Locate the cell with the specified text and output its [x, y] center coordinate. 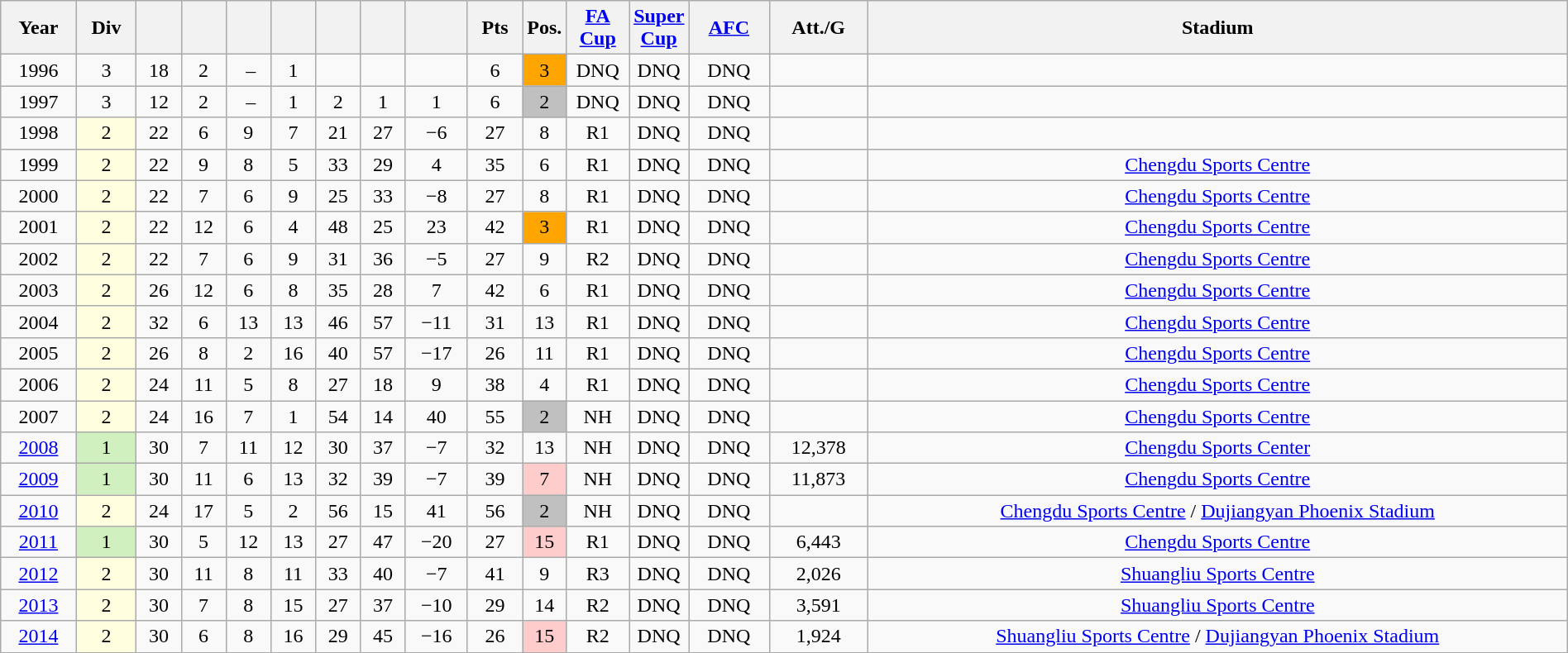
Pts [495, 28]
Chengdu Sports Center [1217, 448]
48 [338, 227]
36 [383, 259]
1997 [38, 102]
11,873 [819, 479]
23 [437, 227]
2011 [38, 542]
2009 [38, 479]
2002 [38, 259]
1998 [38, 133]
45 [383, 636]
−5 [437, 259]
Shuangliu Sports Centre / Dujiangyan Phoenix Stadium [1217, 636]
Div [106, 28]
17 [203, 511]
2010 [38, 511]
2008 [38, 448]
1,924 [819, 636]
R3 [598, 574]
−11 [437, 322]
−16 [437, 636]
Pos. [544, 28]
2001 [38, 227]
2012 [38, 574]
Att./G [819, 28]
46 [338, 322]
1996 [38, 70]
6,443 [819, 542]
38 [495, 384]
55 [495, 416]
47 [383, 542]
21 [338, 133]
2003 [38, 290]
Chengdu Sports Centre / Dujiangyan Phoenix Stadium [1217, 511]
−17 [437, 353]
Year [38, 28]
2000 [38, 196]
−10 [437, 605]
2007 [38, 416]
Super Cup [659, 28]
12,378 [819, 448]
−8 [437, 196]
AFC [729, 28]
−6 [437, 133]
2004 [38, 322]
2,026 [819, 574]
2005 [38, 353]
3,591 [819, 605]
28 [383, 290]
Stadium [1217, 28]
54 [338, 416]
2014 [38, 636]
2013 [38, 605]
FA Cup [598, 28]
1999 [38, 164]
2006 [38, 384]
−20 [437, 542]
